Return the [X, Y] coordinate for the center point of the cell that contains the specified text.  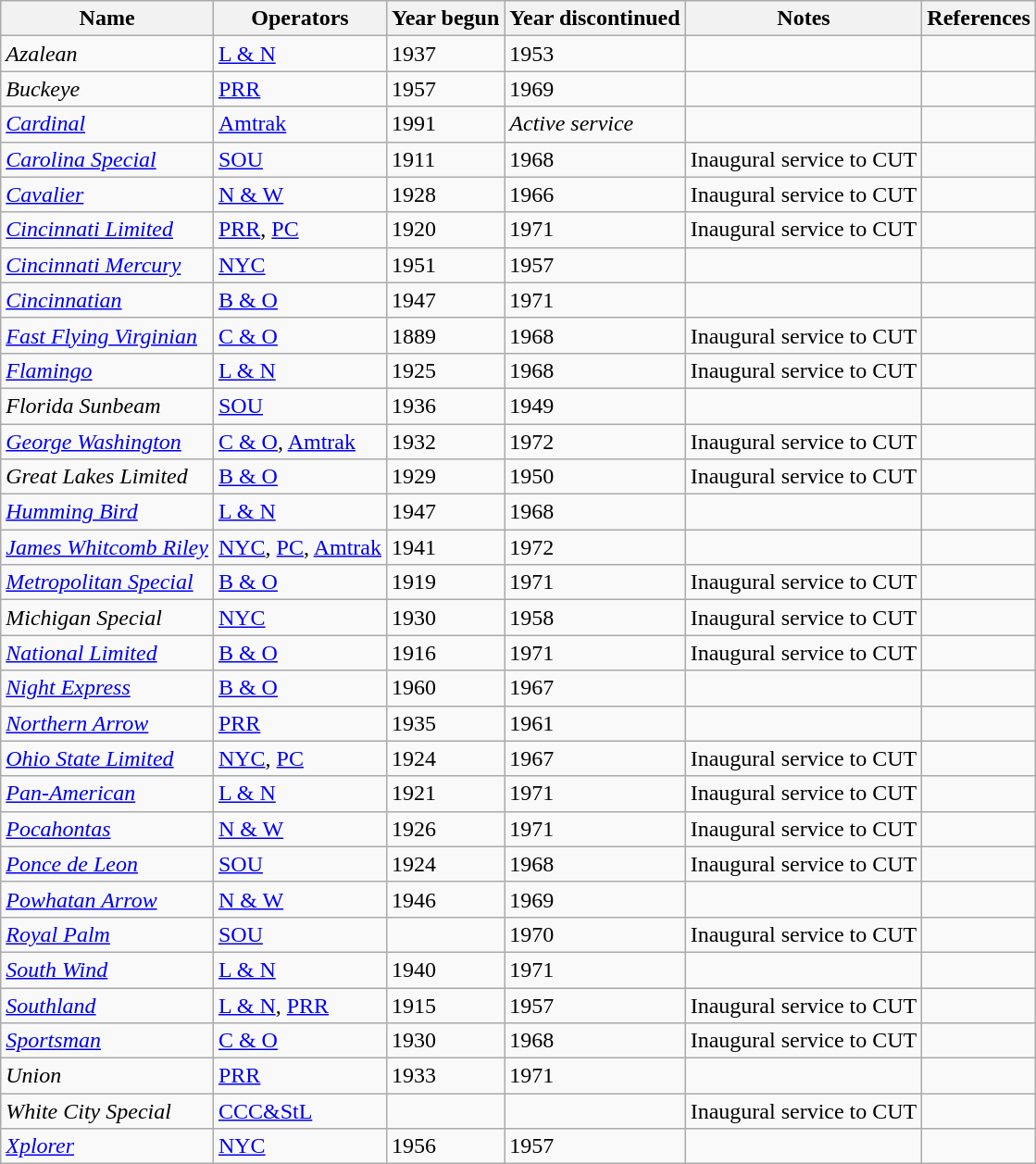
1960 [446, 688]
1991 [446, 124]
1950 [594, 477]
Flamingo [107, 370]
1970 [594, 934]
L & N, PRR [300, 1005]
Sportsman [107, 1041]
Metropolitan Special [107, 582]
1920 [446, 230]
White City Special [107, 1111]
NYC, PC [300, 758]
1941 [446, 547]
1966 [594, 194]
Operators [300, 19]
CCC&StL [300, 1111]
Ohio State Limited [107, 758]
Xplorer [107, 1146]
Name [107, 19]
Cincinnati Limited [107, 230]
1921 [446, 794]
Fast Flying Virginian [107, 335]
Southland [107, 1005]
1919 [446, 582]
1953 [594, 54]
South Wind [107, 970]
Azalean [107, 54]
Union [107, 1076]
1946 [446, 899]
1933 [446, 1076]
1915 [446, 1005]
Cardinal [107, 124]
James Whitcomb Riley [107, 547]
1889 [446, 335]
1911 [446, 159]
Pan-American [107, 794]
1949 [594, 406]
Cincinnati Mercury [107, 265]
1951 [446, 265]
C & O, Amtrak [300, 442]
Year discontinued [594, 19]
National Limited [107, 653]
1925 [446, 370]
1940 [446, 970]
Carolina Special [107, 159]
Florida Sunbeam [107, 406]
1956 [446, 1146]
Night Express [107, 688]
Notes [804, 19]
Northern Arrow [107, 723]
Great Lakes Limited [107, 477]
1926 [446, 829]
Amtrak [300, 124]
1936 [446, 406]
Royal Palm [107, 934]
Active service [594, 124]
PRR, PC [300, 230]
Powhatan Arrow [107, 899]
Buckeye [107, 89]
George Washington [107, 442]
1932 [446, 442]
NYC, PC, Amtrak [300, 547]
Humming Bird [107, 512]
References [980, 19]
1935 [446, 723]
Pocahontas [107, 829]
1928 [446, 194]
Cincinnatian [107, 300]
1937 [446, 54]
1958 [594, 618]
1929 [446, 477]
Year begun [446, 19]
1916 [446, 653]
1961 [594, 723]
Cavalier [107, 194]
Michigan Special [107, 618]
Ponce de Leon [107, 864]
